Search for the cell housing the specified text and yield its (x, y) center coordinate. 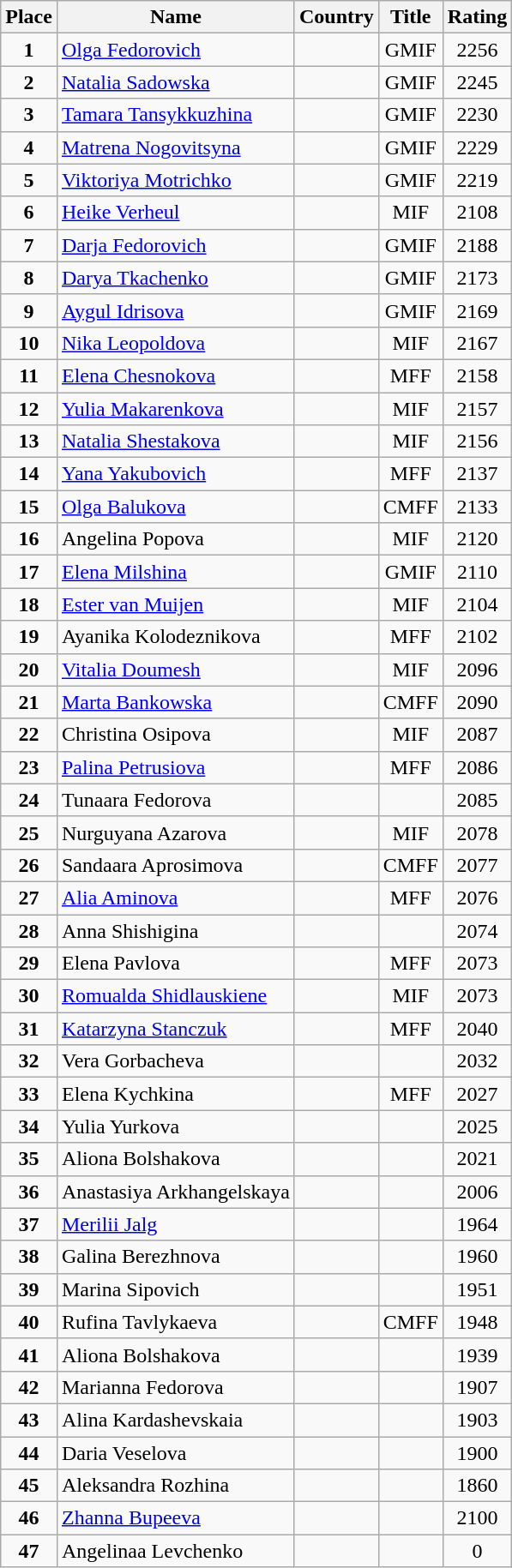
22 (29, 735)
Marianna Fedorova (175, 1387)
47 (29, 1551)
2167 (477, 343)
9 (29, 310)
45 (29, 1486)
12 (29, 409)
2078 (477, 832)
43 (29, 1420)
Angelina Popova (175, 539)
34 (29, 1126)
2040 (477, 1029)
39 (29, 1289)
46 (29, 1518)
Olga Fedorovich (175, 50)
25 (29, 832)
Aygul Idrisova (175, 310)
Darja Fedorovich (175, 245)
Viktoriya Motrichko (175, 180)
2219 (477, 180)
44 (29, 1453)
2074 (477, 930)
26 (29, 865)
Place (29, 17)
1960 (477, 1257)
2158 (477, 375)
37 (29, 1224)
2188 (477, 245)
2104 (477, 604)
Yulia Yurkova (175, 1126)
2173 (477, 278)
23 (29, 767)
2085 (477, 800)
36 (29, 1192)
Galina Berezhnova (175, 1257)
6 (29, 213)
Christina Osipova (175, 735)
Elena Milshina (175, 572)
2245 (477, 82)
7 (29, 245)
5 (29, 180)
18 (29, 604)
2025 (477, 1126)
Natalia Shestakova (175, 442)
3 (29, 115)
2110 (477, 572)
Alina Kardashevskaia (175, 1420)
29 (29, 964)
Nurguyana Azarova (175, 832)
Name (175, 17)
17 (29, 572)
Merilii Jalg (175, 1224)
Title (410, 17)
0 (477, 1551)
24 (29, 800)
Tamara Tansykkuzhina (175, 115)
2006 (477, 1192)
13 (29, 442)
Katarzyna Stanczuk (175, 1029)
Sandaara Aprosimova (175, 865)
2230 (477, 115)
Anna Shishigina (175, 930)
10 (29, 343)
Angelinaa Levchenko (175, 1551)
Yana Yakubovich (175, 474)
31 (29, 1029)
1903 (477, 1420)
Olga Balukova (175, 507)
1964 (477, 1224)
Nika Leopoldova (175, 343)
4 (29, 147)
32 (29, 1061)
38 (29, 1257)
16 (29, 539)
Anastasiya Arkhangelskaya (175, 1192)
1900 (477, 1453)
Rating (477, 17)
Zhanna Bupeeva (175, 1518)
Aleksandra Rozhina (175, 1486)
Rufina Tavlykaeva (175, 1322)
2133 (477, 507)
1907 (477, 1387)
Daria Veselova (175, 1453)
2156 (477, 442)
35 (29, 1159)
2169 (477, 310)
2 (29, 82)
15 (29, 507)
2087 (477, 735)
40 (29, 1322)
14 (29, 474)
1951 (477, 1289)
Palina Petrusiova (175, 767)
Yulia Makarenkova (175, 409)
Country (336, 17)
2076 (477, 898)
Darya Tkachenko (175, 278)
2120 (477, 539)
Vera Gorbacheva (175, 1061)
11 (29, 375)
Vitalia Doumesh (175, 670)
Tunaara Fedorova (175, 800)
2021 (477, 1159)
2157 (477, 409)
1939 (477, 1355)
Natalia Sadowska (175, 82)
Marta Bankowska (175, 702)
27 (29, 898)
1948 (477, 1322)
30 (29, 996)
2086 (477, 767)
Ester van Muijen (175, 604)
Romualda Shidlauskiene (175, 996)
41 (29, 1355)
28 (29, 930)
2032 (477, 1061)
33 (29, 1094)
Matrena Nogovitsyna (175, 147)
2027 (477, 1094)
Elena Kychkina (175, 1094)
42 (29, 1387)
Ayanika Kolodeznikova (175, 637)
2108 (477, 213)
21 (29, 702)
Elena Pavlova (175, 964)
1860 (477, 1486)
19 (29, 637)
2256 (477, 50)
20 (29, 670)
2137 (477, 474)
2100 (477, 1518)
Heike Verheul (175, 213)
1 (29, 50)
2090 (477, 702)
2077 (477, 865)
2096 (477, 670)
8 (29, 278)
2102 (477, 637)
Alia Aminova (175, 898)
Marina Sipovich (175, 1289)
Elena Chesnokova (175, 375)
2229 (477, 147)
